Return (x, y) of the center of cell containing provided text 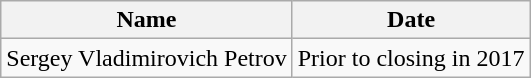
Prior to closing in 2017 (411, 58)
Name (146, 20)
Date (411, 20)
Sergey Vladimirovich Petrov (146, 58)
